Locate the cell with the specified text and output its (x, y) center coordinate. 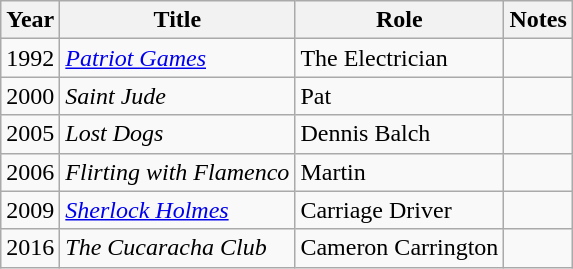
Flirting with Flamenco (178, 172)
Cameron Carrington (400, 248)
2016 (30, 248)
1992 (30, 58)
Title (178, 20)
Carriage Driver (400, 210)
2009 (30, 210)
The Cucaracha Club (178, 248)
2005 (30, 134)
Role (400, 20)
2000 (30, 96)
Patriot Games (178, 58)
2006 (30, 172)
Martin (400, 172)
Pat (400, 96)
Lost Dogs (178, 134)
Notes (538, 20)
Year (30, 20)
The Electrician (400, 58)
Saint Jude (178, 96)
Dennis Balch (400, 134)
Sherlock Holmes (178, 210)
